Scan for the cell matching the given text and deliver its [X, Y] coordinate at center. 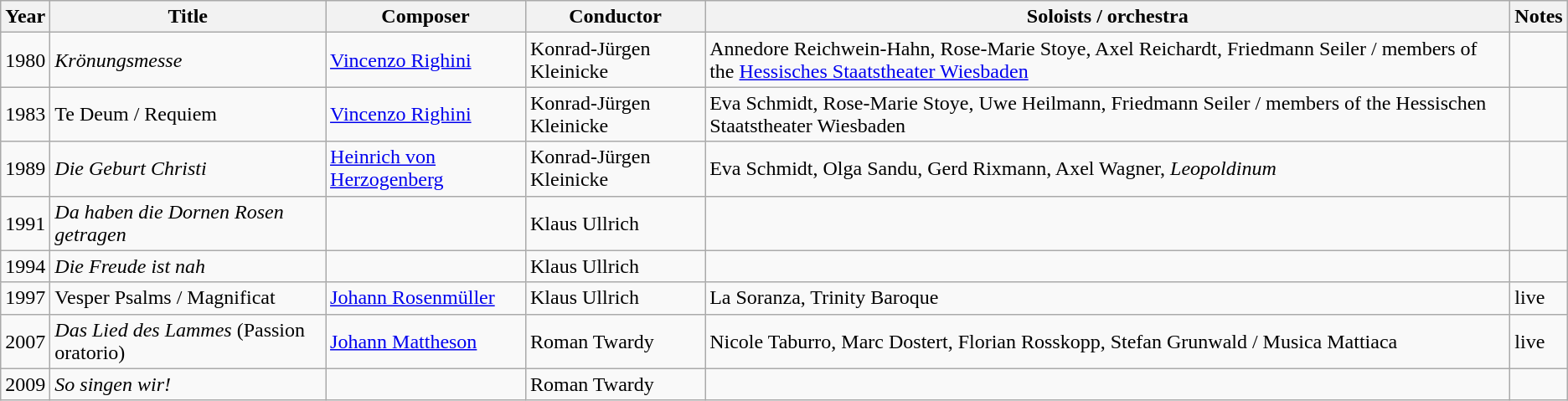
La Soranza, Trinity Baroque [1107, 298]
Conductor [615, 17]
Year [25, 17]
Johann Rosenmüller [426, 298]
Title [188, 17]
Krönungsmesse [188, 60]
Nicole Taburro, Marc Dostert, Florian Rosskopp, Stefan Grunwald / Musica Mattiaca [1107, 342]
Da haben die Dornen Rosen getragen [188, 223]
So singen wir! [188, 384]
1994 [25, 266]
2007 [25, 342]
Das Lied des Lammes (Passion oratorio) [188, 342]
Die Geburt Christi [188, 169]
Composer [426, 17]
2009 [25, 384]
Soloists / orchestra [1107, 17]
Notes [1539, 17]
Vesper Psalms / Magnificat [188, 298]
1983 [25, 114]
1991 [25, 223]
1989 [25, 169]
1980 [25, 60]
Te Deum / Requiem [188, 114]
Eva Schmidt, Rose-Marie Stoye, Uwe Heilmann, Friedmann Seiler / members of the Hessischen Staatstheater Wiesbaden [1107, 114]
Annedore Reichwein-Hahn, Rose-Marie Stoye, Axel Reichardt, Friedmann Seiler / members of the Hessisches Staatstheater Wiesbaden [1107, 60]
Eva Schmidt, Olga Sandu, Gerd Rixmann, Axel Wagner, Leopoldinum [1107, 169]
Die Freude ist nah [188, 266]
1997 [25, 298]
Johann Mattheson [426, 342]
Heinrich von Herzogenberg [426, 169]
